From the cell containing the given text, extract its center point as [x, y] coordinate. 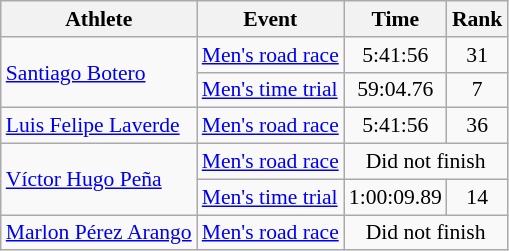
Time [396, 19]
31 [478, 55]
Santiago Botero [99, 72]
Athlete [99, 19]
59:04.76 [396, 90]
Rank [478, 19]
Marlon Pérez Arango [99, 233]
Event [270, 19]
Luis Felipe Laverde [99, 126]
7 [478, 90]
1:00:09.89 [396, 197]
36 [478, 126]
14 [478, 197]
Víctor Hugo Peña [99, 180]
